Return the (X, Y) coordinate for the center point of the cell that contains the specified text.  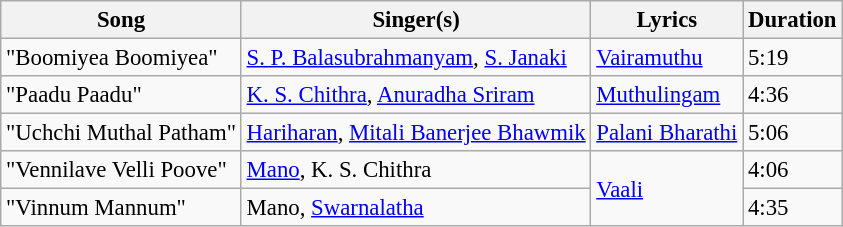
4:36 (792, 95)
"Boomiyea Boomiyea" (122, 58)
5:06 (792, 133)
K. S. Chithra, Anuradha Sriram (416, 95)
4:35 (792, 208)
Lyrics (667, 20)
Muthulingam (667, 95)
Mano, Swarnalatha (416, 208)
"Vinnum Mannum" (122, 208)
5:19 (792, 58)
Vairamuthu (667, 58)
Palani Bharathi (667, 133)
Song (122, 20)
Vaali (667, 188)
S. P. Balasubrahmanyam, S. Janaki (416, 58)
Mano, K. S. Chithra (416, 170)
Hariharan, Mitali Banerjee Bhawmik (416, 133)
Singer(s) (416, 20)
4:06 (792, 170)
"Uchchi Muthal Patham" (122, 133)
Duration (792, 20)
"Paadu Paadu" (122, 95)
"Vennilave Velli Poove" (122, 170)
